Determine the (x, y) coordinate at the center of the cell enclosing the given text.  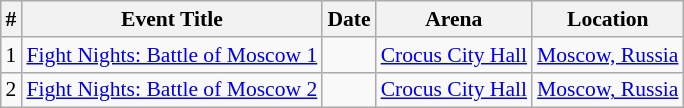
Arena (454, 19)
Event Title (172, 19)
2 (10, 90)
Fight Nights: Battle of Moscow 2 (172, 90)
Location (608, 19)
# (10, 19)
Date (348, 19)
1 (10, 55)
Fight Nights: Battle of Moscow 1 (172, 55)
